Detect which cell encompasses the target text, then output its [X, Y] center coordinate. 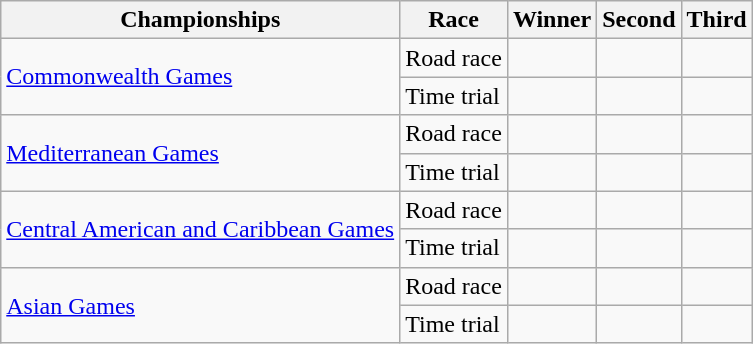
Race [454, 20]
Second [639, 20]
Central American and Caribbean Games [200, 229]
Third [716, 20]
Mediterranean Games [200, 153]
Commonwealth Games [200, 77]
Championships [200, 20]
Asian Games [200, 305]
Winner [552, 20]
